Scan for the cell matching the given text and deliver its (x, y) coordinate at center. 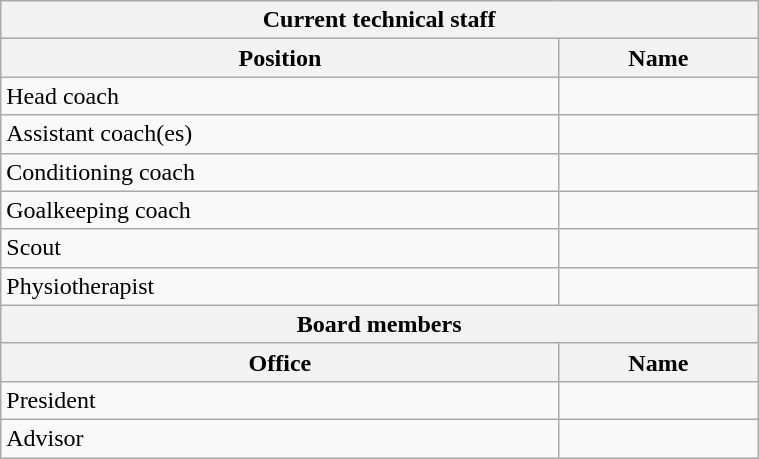
Goalkeeping coach (280, 210)
Advisor (280, 438)
Position (280, 58)
Board members (380, 324)
Office (280, 362)
Scout (280, 248)
Current technical staff (380, 20)
Physiotherapist (280, 286)
President (280, 400)
Conditioning coach (280, 172)
Head coach (280, 96)
Assistant coach(es) (280, 134)
